Identify which cell holds the provided text, then report its [x, y] central coordinate. 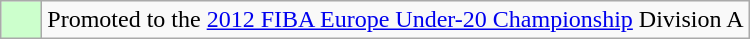
Promoted to the 2012 FIBA Europe Under-20 Championship Division A [396, 20]
